Return the [X, Y] coordinate for the center point of the cell that contains the specified text.  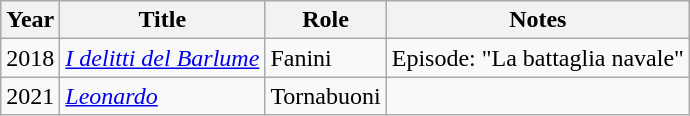
Notes [538, 20]
Title [162, 20]
Episode: "La battaglia navale" [538, 58]
Role [326, 20]
2018 [30, 58]
Leonardo [162, 96]
2021 [30, 96]
Year [30, 20]
Tornabuoni [326, 96]
I delitti del Barlume [162, 58]
Fanini [326, 58]
